Return the (x, y) coordinate for the center point of the cell that contains the specified text.  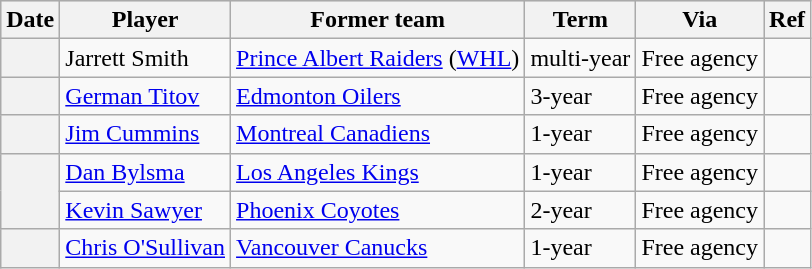
Jarrett Smith (146, 58)
Player (146, 20)
Ref (788, 20)
Prince Albert Raiders (WHL) (378, 58)
Dan Bylsma (146, 172)
Via (700, 20)
Term (580, 20)
3-year (580, 96)
Chris O'Sullivan (146, 248)
Edmonton Oilers (378, 96)
Jim Cummins (146, 134)
Vancouver Canucks (378, 248)
Montreal Canadiens (378, 134)
Kevin Sawyer (146, 210)
2-year (580, 210)
Former team (378, 20)
Phoenix Coyotes (378, 210)
Los Angeles Kings (378, 172)
German Titov (146, 96)
multi-year (580, 58)
Date (30, 20)
